Capture the cell that displays the provided text and extract its [X, Y] central coordinate. 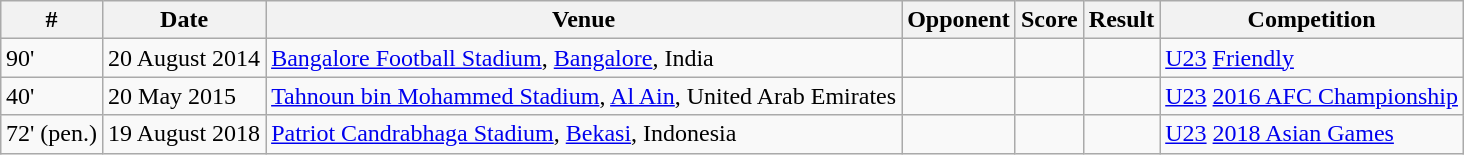
20 August 2014 [184, 58]
Opponent [959, 20]
20 May 2015 [184, 96]
Date [184, 20]
19 August 2018 [184, 134]
Patriot Candrabhaga Stadium, Bekasi, Indonesia [584, 134]
# [51, 20]
40' [51, 96]
Score [1049, 20]
U23 2016 AFC Championship [1312, 96]
Bangalore Football Stadium, Bangalore, India [584, 58]
U23 2018 Asian Games [1312, 134]
Result [1121, 20]
72' (pen.) [51, 134]
U23 Friendly [1312, 58]
Venue [584, 20]
Tahnoun bin Mohammed Stadium, Al Ain, United Arab Emirates [584, 96]
Competition [1312, 20]
90' [51, 58]
